Detect which cell encompasses the target text, then output its [X, Y] center coordinate. 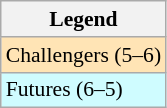
Futures (6–5) [84, 90]
Challengers (5–6) [84, 55]
Legend [84, 19]
